Extract the [x, y] coordinate from the center of the cell holding the provided text.  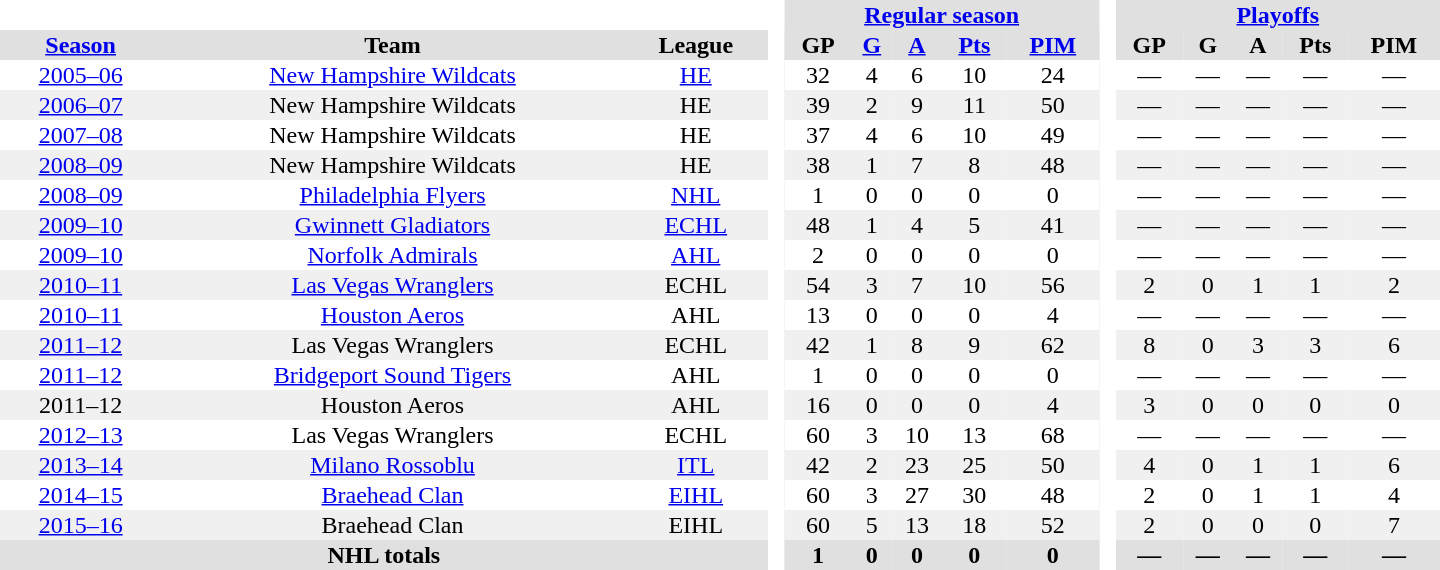
2006–07 [80, 105]
Norfolk Admirals [392, 255]
52 [1053, 525]
2014–15 [80, 495]
62 [1053, 345]
39 [818, 105]
24 [1053, 75]
11 [974, 105]
23 [917, 465]
2005–06 [80, 75]
41 [1053, 225]
2012–13 [80, 435]
37 [818, 135]
NHL [696, 195]
ITL [696, 465]
38 [818, 165]
Team [392, 45]
18 [974, 525]
30 [974, 495]
27 [917, 495]
Philadelphia Flyers [392, 195]
Milano Rossoblu [392, 465]
NHL totals [384, 555]
Bridgeport Sound Tigers [392, 375]
56 [1053, 285]
2007–08 [80, 135]
2015–16 [80, 525]
68 [1053, 435]
Regular season [941, 15]
32 [818, 75]
Playoffs [1278, 15]
54 [818, 285]
League [696, 45]
Gwinnett Gladiators [392, 225]
16 [818, 405]
49 [1053, 135]
2013–14 [80, 465]
25 [974, 465]
Season [80, 45]
